For the text-containing cell, return its midpoint in (X, Y) coordinate format. 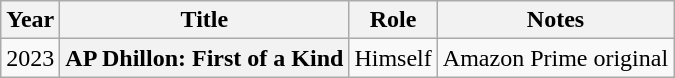
2023 (30, 58)
AP Dhillon: First of a Kind (204, 58)
Title (204, 20)
Amazon Prime original (555, 58)
Role (393, 20)
Himself (393, 58)
Year (30, 20)
Notes (555, 20)
